Locate the cell with the specified text and output its (X, Y) center coordinate. 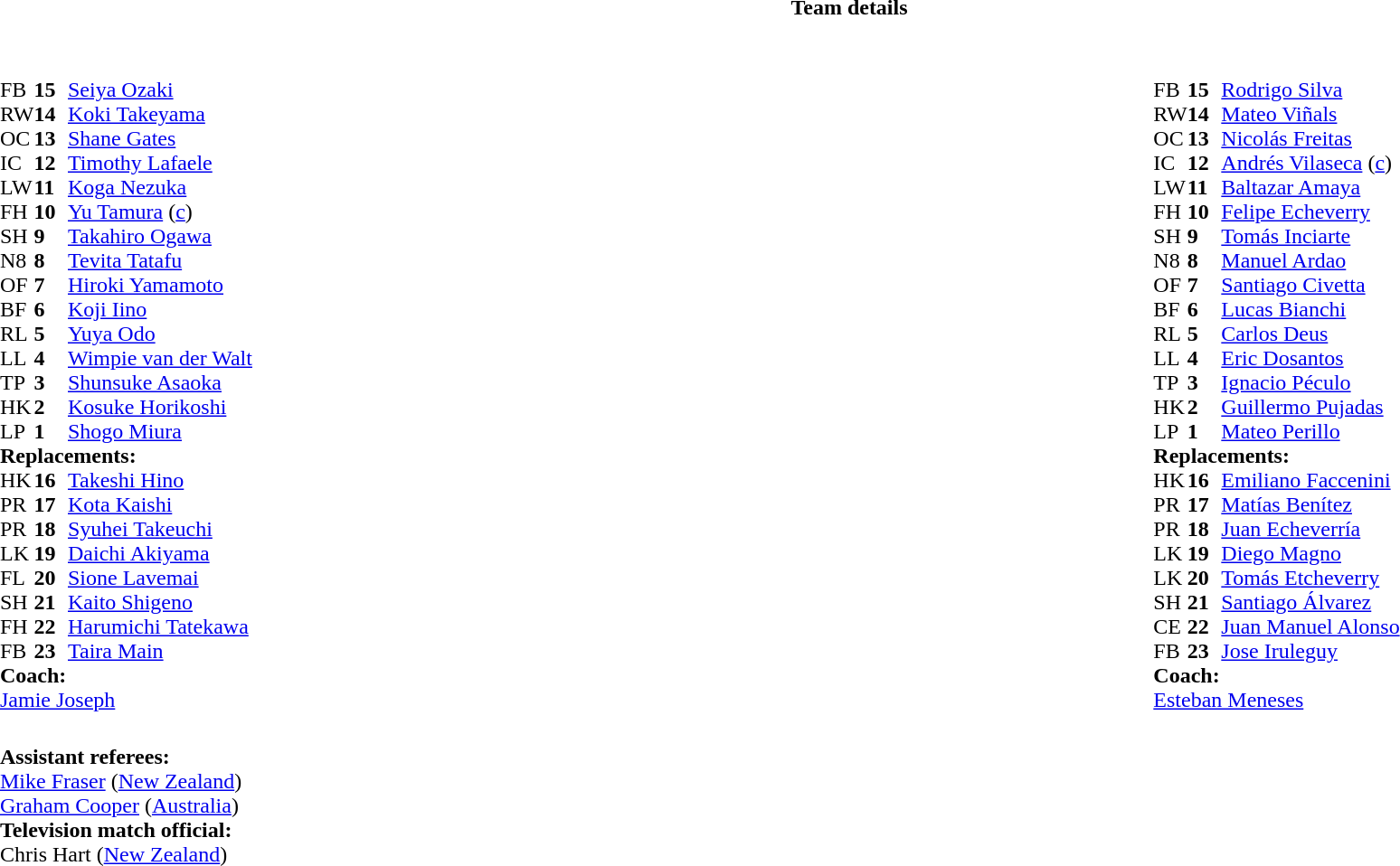
Taira Main (160, 651)
Nicolás Freitas (1310, 139)
Sione Lavemai (160, 579)
CE (1170, 627)
Tomás Etcheverry (1310, 579)
Jamie Joseph (127, 700)
Kaito Shigeno (160, 602)
Matías Benítez (1310, 504)
Koji Iino (160, 309)
Yu Tamura (c) (160, 212)
Ignacio Péculo (1310, 383)
Syuhei Takeuchi (160, 530)
Mateo Viñals (1310, 114)
Juan Echeverría (1310, 530)
Santiago Álvarez (1310, 602)
Shunsuke Asaoka (160, 383)
Diego Magno (1310, 553)
Shane Gates (160, 139)
Koga Nezuka (160, 188)
Eric Dosantos (1310, 358)
Yuya Odo (160, 334)
Timothy Lafaele (160, 163)
Kosuke Horikoshi (160, 407)
Mateo Perillo (1310, 432)
Carlos Deus (1310, 334)
Takahiro Ogawa (160, 237)
Harumichi Tatekawa (160, 627)
Seiya Ozaki (160, 90)
Baltazar Amaya (1310, 188)
Wimpie van der Walt (160, 358)
Esteban Meneses (1276, 700)
FL (17, 579)
Rodrigo Silva (1310, 90)
Lucas Bianchi (1310, 309)
Guillermo Pujadas (1310, 407)
Shogo Miura (160, 432)
Koki Takeyama (160, 114)
Emiliano Faccenini (1310, 481)
Daichi Akiyama (160, 553)
Hiroki Yamamoto (160, 286)
Andrés Vilaseca (c) (1310, 163)
Tomás Inciarte (1310, 237)
Manuel Ardao (1310, 260)
Tevita Tatafu (160, 260)
Juan Manuel Alonso (1310, 627)
Takeshi Hino (160, 481)
Santiago Civetta (1310, 286)
Jose Iruleguy (1310, 651)
Felipe Echeverry (1310, 212)
Kota Kaishi (160, 504)
